Output the (x, y) coordinate of the center of the cell containing the given text.  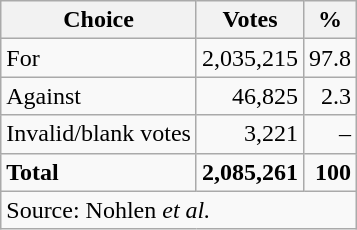
Against (99, 96)
100 (330, 172)
97.8 (330, 58)
For (99, 58)
2.3 (330, 96)
% (330, 20)
Invalid/blank votes (99, 134)
3,221 (250, 134)
– (330, 134)
2,085,261 (250, 172)
2,035,215 (250, 58)
46,825 (250, 96)
Source: Nohlen et al. (179, 210)
Votes (250, 20)
Total (99, 172)
Choice (99, 20)
